Determine the (x, y) coordinate at the center of the cell enclosing the given text.  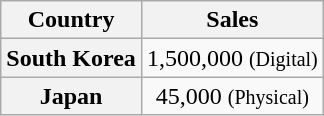
Japan (72, 96)
1,500,000 (Digital) (232, 58)
45,000 (Physical) (232, 96)
Country (72, 20)
Sales (232, 20)
South Korea (72, 58)
